For the text-containing cell, return its midpoint in (X, Y) coordinate format. 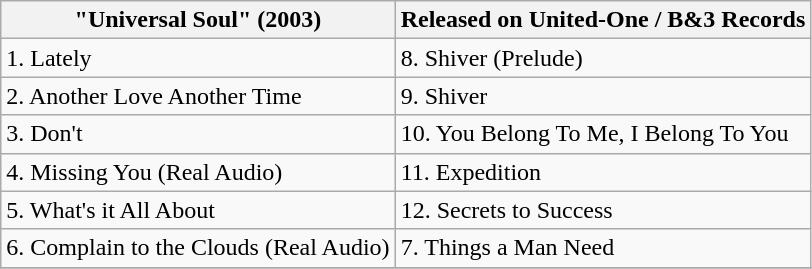
8. Shiver (Prelude) (603, 58)
7. Things a Man Need (603, 248)
5. What's it All About (198, 210)
11. Expedition (603, 172)
10. You Belong To Me, I Belong To You (603, 134)
6. Complain to the Clouds (Real Audio) (198, 248)
12. Secrets to Success (603, 210)
9. Shiver (603, 96)
4. Missing You (Real Audio) (198, 172)
Released on United-One / B&3 Records (603, 20)
3. Don't (198, 134)
2. Another Love Another Time (198, 96)
"Universal Soul" (2003) (198, 20)
1. Lately (198, 58)
